Find where the given text appears and provide that cell's center as (X, Y) coordinate. 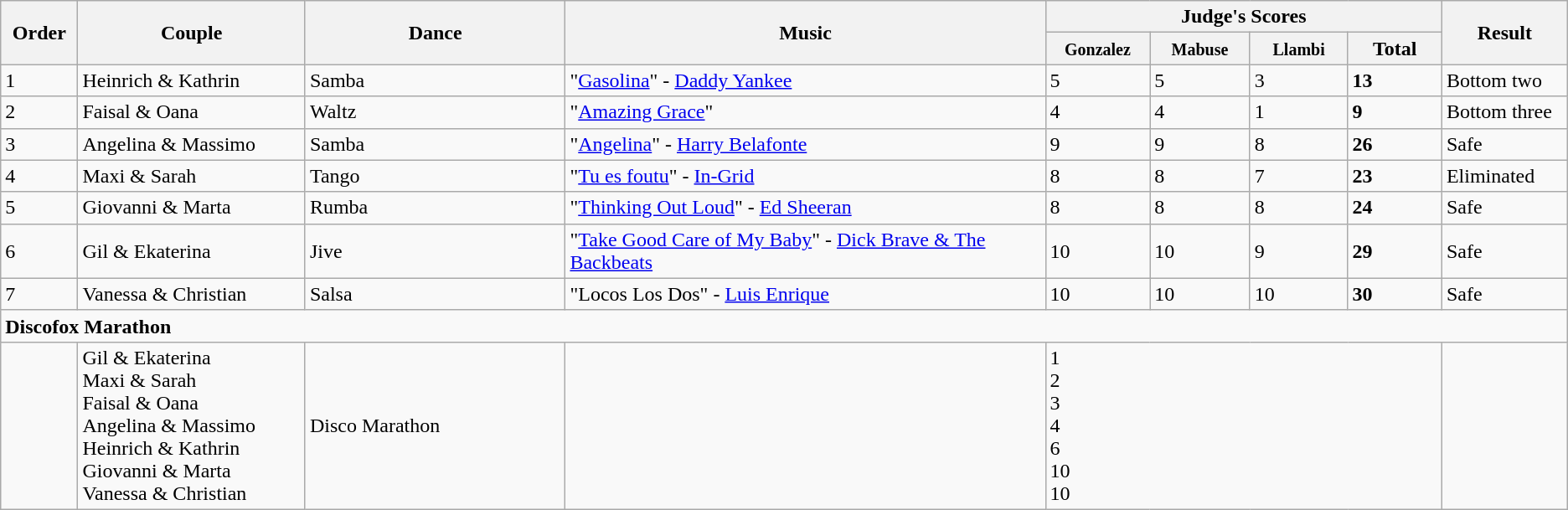
Result (1504, 33)
Giovanni & Marta (192, 208)
30 (1395, 294)
29 (1395, 251)
Rumba (436, 208)
6 (39, 251)
Vanessa & Christian (192, 294)
Maxi & Sarah (192, 176)
Gil & Ekaterina (192, 251)
Judge's Scores (1243, 17)
Faisal & Oana (192, 112)
Tango (436, 176)
Bottom three (1504, 112)
Jive (436, 251)
"Take Good Care of My Baby" - Dick Brave & The Backbeats (806, 251)
Couple (192, 33)
Waltz (436, 112)
Angelina & Massimo (192, 144)
26 (1395, 144)
Disco Marathon (436, 425)
"Amazing Grace" (806, 112)
Gil & EkaterinaMaxi & SarahFaisal & OanaAngelina & MassimoHeinrich & KathrinGiovanni & MartaVanessa & Christian (192, 425)
123461010 (1243, 425)
"Tu es foutu" - In-Grid (806, 176)
Discofox Marathon (784, 326)
24 (1395, 208)
Order (39, 33)
Heinrich & Kathrin (192, 80)
23 (1395, 176)
Total (1395, 49)
13 (1395, 80)
Mabuse (1199, 49)
Llambi (1298, 49)
Eliminated (1504, 176)
Dance (436, 33)
"Angelina" - Harry Belafonte (806, 144)
Music (806, 33)
"Gasolina" - Daddy Yankee (806, 80)
Salsa (436, 294)
"Thinking Out Loud" - Ed Sheeran (806, 208)
Gonzalez (1097, 49)
Bottom two (1504, 80)
2 (39, 112)
"Locos Los Dos" - Luis Enrique (806, 294)
